Find where the given text appears and provide that cell's center as (X, Y) coordinate. 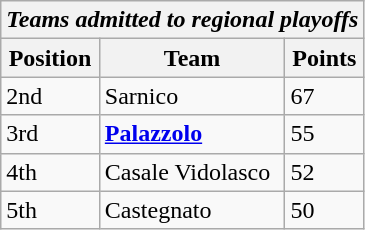
Teams admitted to regional playoffs (182, 20)
Team (192, 58)
Points (324, 58)
Castegnato (192, 210)
Sarnico (192, 96)
Palazzolo (192, 134)
Position (50, 58)
5th (50, 210)
2nd (50, 96)
3rd (50, 134)
55 (324, 134)
50 (324, 210)
67 (324, 96)
Casale Vidolasco (192, 172)
4th (50, 172)
52 (324, 172)
